Determine the (x, y) coordinate at the center of the cell enclosing the given text.  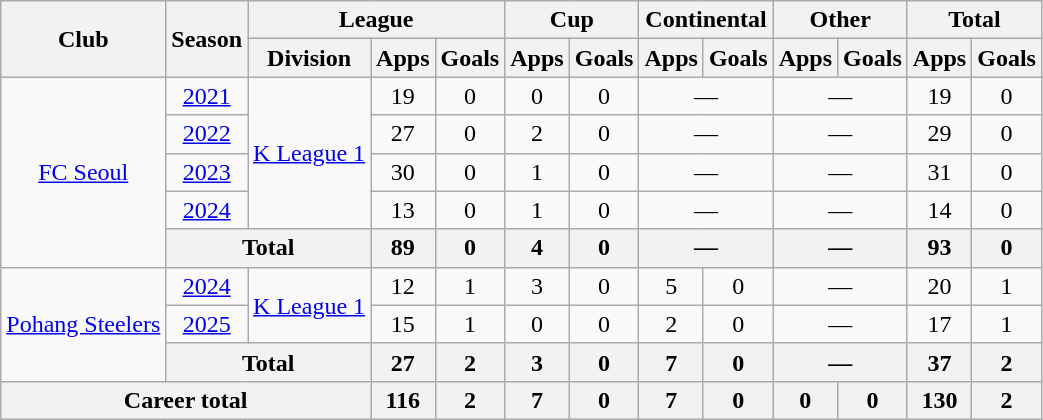
FC Seoul (84, 172)
Cup (572, 20)
Club (84, 39)
Season (207, 39)
12 (403, 286)
2022 (207, 134)
Pohang Steelers (84, 324)
31 (939, 172)
116 (403, 400)
89 (403, 248)
2021 (207, 96)
130 (939, 400)
League (376, 20)
5 (671, 286)
15 (403, 324)
Career total (186, 400)
29 (939, 134)
4 (537, 248)
2025 (207, 324)
Division (310, 58)
14 (939, 210)
93 (939, 248)
20 (939, 286)
17 (939, 324)
37 (939, 362)
2023 (207, 172)
Continental (706, 20)
13 (403, 210)
30 (403, 172)
Other (840, 20)
